Capture the cell that displays the provided text and extract its [x, y] central coordinate. 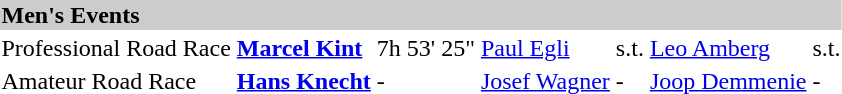
7h 53' 25" [426, 48]
Men's Events [421, 15]
Marcel Kint [304, 48]
Leo Amberg [728, 48]
Paul Egli [545, 48]
Professional Road Race [116, 48]
